Identify which cell holds the provided text, then report its (x, y) central coordinate. 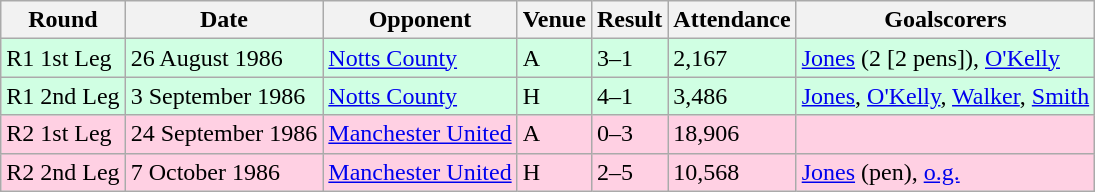
R2 2nd Leg (63, 172)
18,906 (732, 134)
Jones (pen), o.g. (945, 172)
Opponent (420, 20)
Attendance (732, 20)
2,167 (732, 58)
2–5 (629, 172)
4–1 (629, 96)
Round (63, 20)
Goalscorers (945, 20)
Jones, O'Kelly, Walker, Smith (945, 96)
R2 1st Leg (63, 134)
7 October 1986 (224, 172)
24 September 1986 (224, 134)
10,568 (732, 172)
Venue (554, 20)
Jones (2 [2 pens]), O'Kelly (945, 58)
3,486 (732, 96)
R1 1st Leg (63, 58)
3–1 (629, 58)
Result (629, 20)
Date (224, 20)
R1 2nd Leg (63, 96)
26 August 1986 (224, 58)
0–3 (629, 134)
3 September 1986 (224, 96)
